Search for the cell housing the specified text and yield its (x, y) center coordinate. 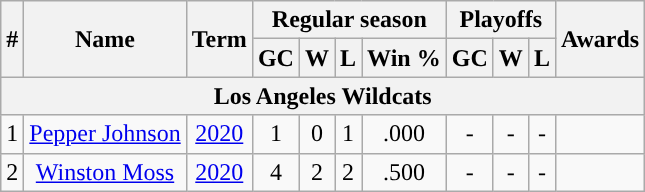
0 (316, 134)
4 (276, 172)
.000 (404, 134)
Name (105, 39)
Win % (404, 58)
Los Angeles Wildcats (323, 96)
Playoffs (500, 20)
Awards (600, 39)
# (12, 39)
Winston Moss (105, 172)
Pepper Johnson (105, 134)
Term (219, 39)
.500 (404, 172)
Regular season (349, 20)
